Output the [X, Y] coordinate of the center of the cell containing the given text.  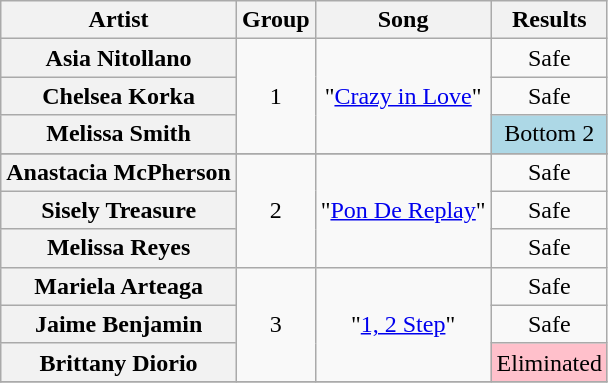
Melissa Smith [119, 134]
Sisely Treasure [119, 210]
Asia Nitollano [119, 58]
3 [276, 324]
Anastacia McPherson [119, 172]
Bottom 2 [549, 134]
Jaime Benjamin [119, 324]
"1, 2 Step" [403, 324]
"Crazy in Love" [403, 96]
Song [403, 20]
Chelsea Korka [119, 96]
Results [549, 20]
Melissa Reyes [119, 248]
Eliminated [549, 362]
"Pon De Replay" [403, 210]
1 [276, 96]
Group [276, 20]
Mariela Arteaga [119, 286]
Brittany Diorio [119, 362]
Artist [119, 20]
2 [276, 210]
